Identify which cell holds the provided text, then report its (x, y) central coordinate. 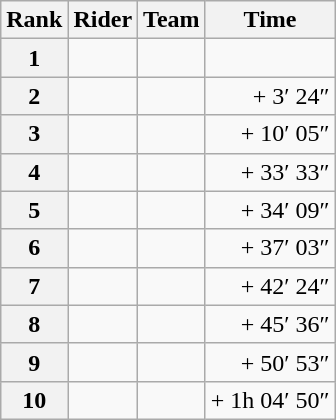
Time (270, 20)
3 (34, 134)
+ 34′ 09″ (270, 210)
7 (34, 286)
9 (34, 362)
+ 1h 04′ 50″ (270, 400)
2 (34, 96)
Team (172, 20)
+ 45′ 36″ (270, 324)
+ 37′ 03″ (270, 248)
8 (34, 324)
+ 50′ 53″ (270, 362)
1 (34, 58)
4 (34, 172)
Rank (34, 20)
6 (34, 248)
+ 33′ 33″ (270, 172)
5 (34, 210)
+ 3′ 24″ (270, 96)
10 (34, 400)
+ 42′ 24″ (270, 286)
Rider (103, 20)
+ 10′ 05″ (270, 134)
